Provide the (x, y) coordinate of the cell's center where the given text is located.  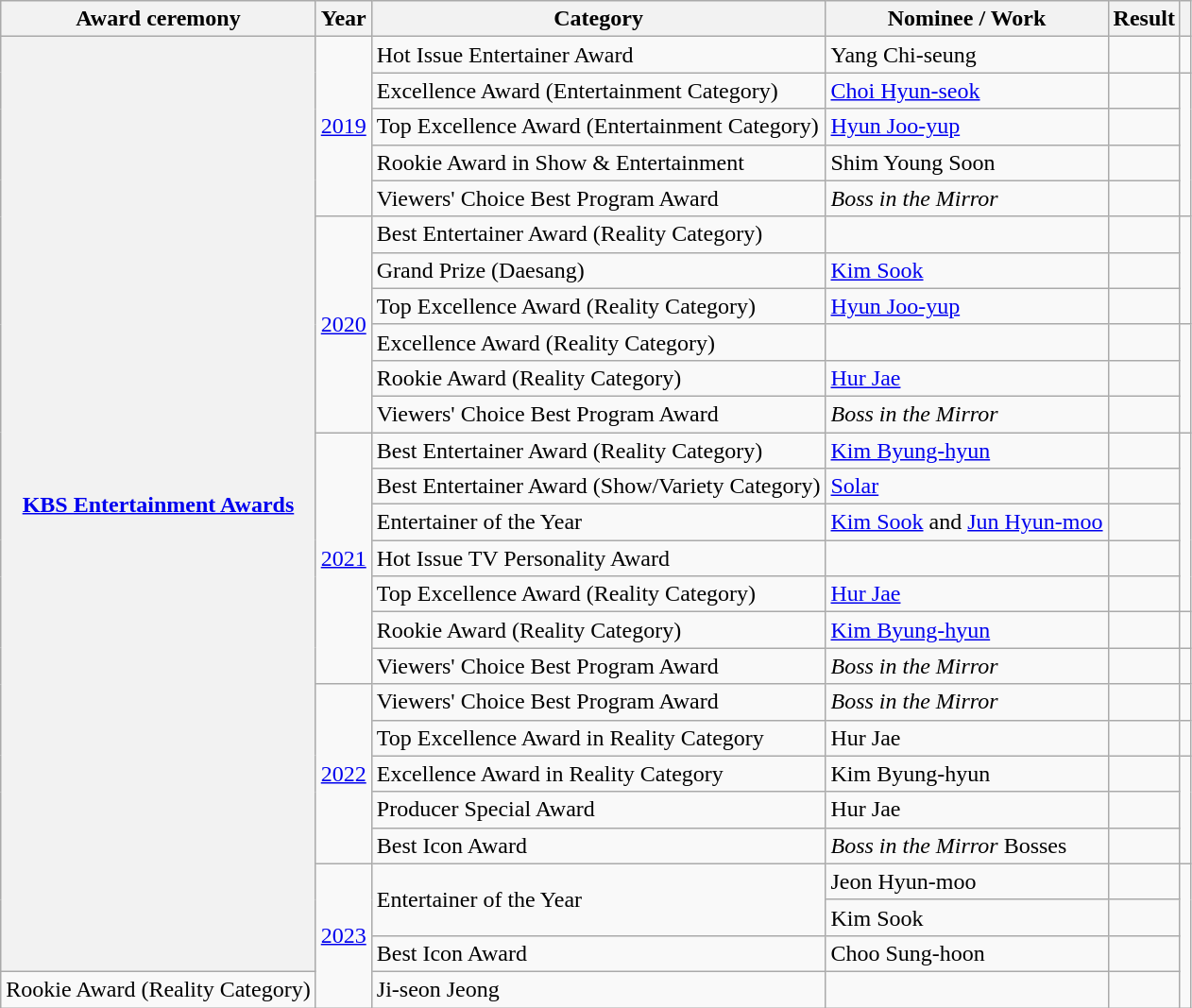
Excellence Award in Reality Category (599, 774)
Best Entertainer Award (Show/Variety Category) (599, 487)
Top Excellence Award (Entertainment Category) (599, 127)
Shim Young Soon (967, 162)
Kim Sook and Jun Hyun-moo (967, 522)
2021 (344, 558)
2022 (344, 774)
Hot Issue Entertainer Award (599, 55)
Hot Issue TV Personality Award (599, 558)
Ji-seon Jeong (599, 989)
2023 (344, 935)
Solar (967, 487)
Category (599, 19)
2019 (344, 127)
Jeon Hyun-moo (967, 881)
Top Excellence Award in Reality Category (599, 738)
Yang Chi-seung (967, 55)
Producer Special Award (599, 810)
Choi Hyun-seok (967, 91)
Grand Prize (Daesang) (599, 270)
Year (344, 19)
Choo Sung-hoon (967, 953)
Rookie Award in Show & Entertainment (599, 162)
Award ceremony (159, 19)
Excellence Award (Reality Category) (599, 342)
Nominee / Work (967, 19)
Excellence Award (Entertainment Category) (599, 91)
KBS Entertainment Awards (159, 504)
Result (1144, 19)
Boss in the Mirror Bosses (967, 846)
2020 (344, 324)
